From the cell containing the given text, extract its center point as (x, y) coordinate. 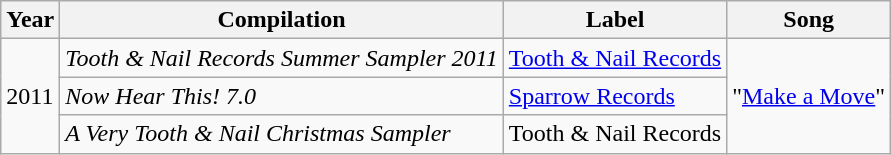
Compilation (282, 20)
"Make a Move" (809, 96)
Song (809, 20)
Year (30, 20)
A Very Tooth & Nail Christmas Sampler (282, 134)
Now Hear This! 7.0 (282, 96)
Tooth & Nail Records Summer Sampler 2011 (282, 58)
2011 (30, 96)
Label (614, 20)
Sparrow Records (614, 96)
